Detect which cell encompasses the target text, then output its [x, y] center coordinate. 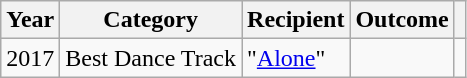
Category [151, 20]
Best Dance Track [151, 58]
Recipient [296, 20]
"Alone" [296, 58]
Year [30, 20]
2017 [30, 58]
Outcome [402, 20]
